Return the (x, y) coordinate for the center point of the cell that contains the specified text.  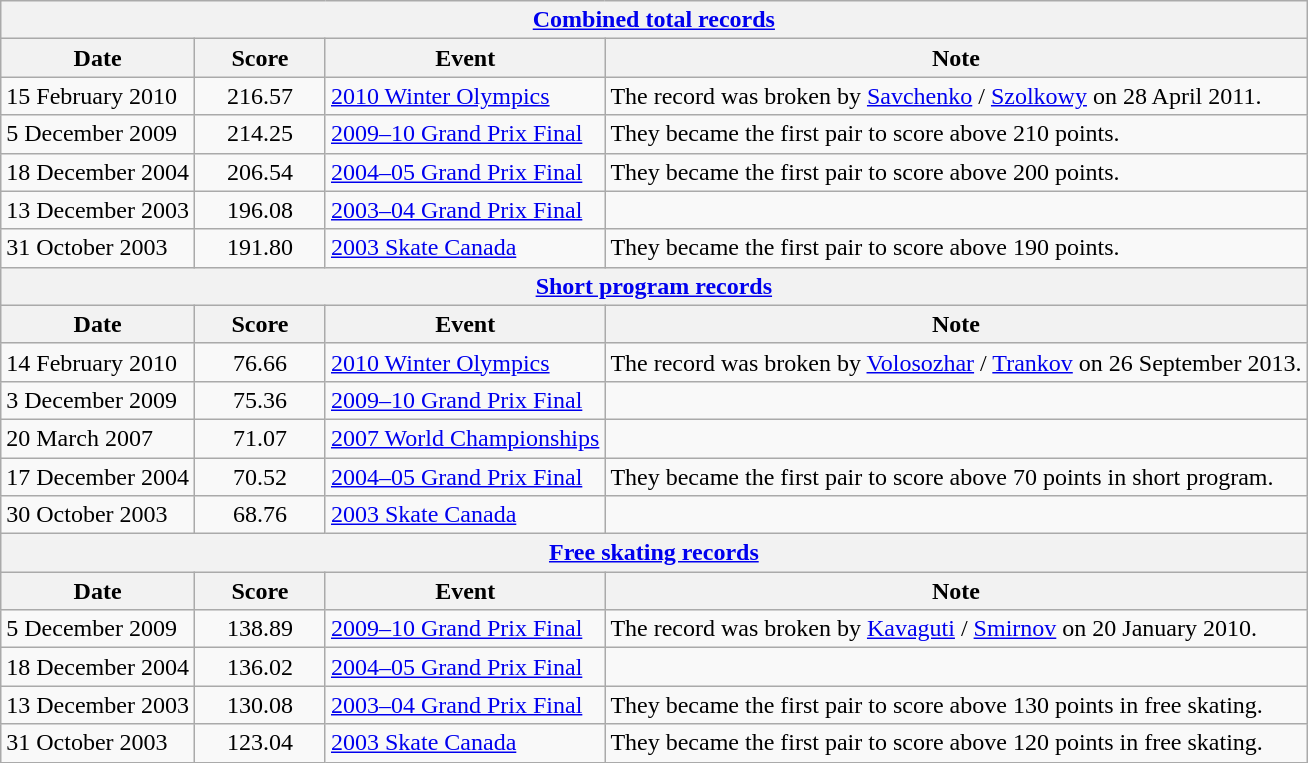
They became the first pair to score above 210 points. (956, 134)
3 December 2009 (98, 400)
15 February 2010 (98, 96)
68.76 (260, 515)
20 March 2007 (98, 438)
The record was broken by Volosozhar / Trankov on 26 September 2013. (956, 362)
196.08 (260, 210)
70.52 (260, 477)
214.25 (260, 134)
17 December 2004 (98, 477)
76.66 (260, 362)
136.02 (260, 667)
2007 World Championships (464, 438)
They became the first pair to score above 70 points in short program. (956, 477)
The record was broken by Savchenko / Szolkowy on 28 April 2011. (956, 96)
75.36 (260, 400)
130.08 (260, 705)
Short program records (654, 286)
Free skating records (654, 553)
138.89 (260, 629)
206.54 (260, 172)
They became the first pair to score above 130 points in free skating. (956, 705)
They became the first pair to score above 190 points. (956, 248)
Combined total records (654, 20)
They became the first pair to score above 200 points. (956, 172)
71.07 (260, 438)
They became the first pair to score above 120 points in free skating. (956, 743)
The record was broken by Kavaguti / Smirnov on 20 January 2010. (956, 629)
123.04 (260, 743)
30 October 2003 (98, 515)
216.57 (260, 96)
14 February 2010 (98, 362)
191.80 (260, 248)
